Find where the given text appears and provide that cell's center as [X, Y] coordinate. 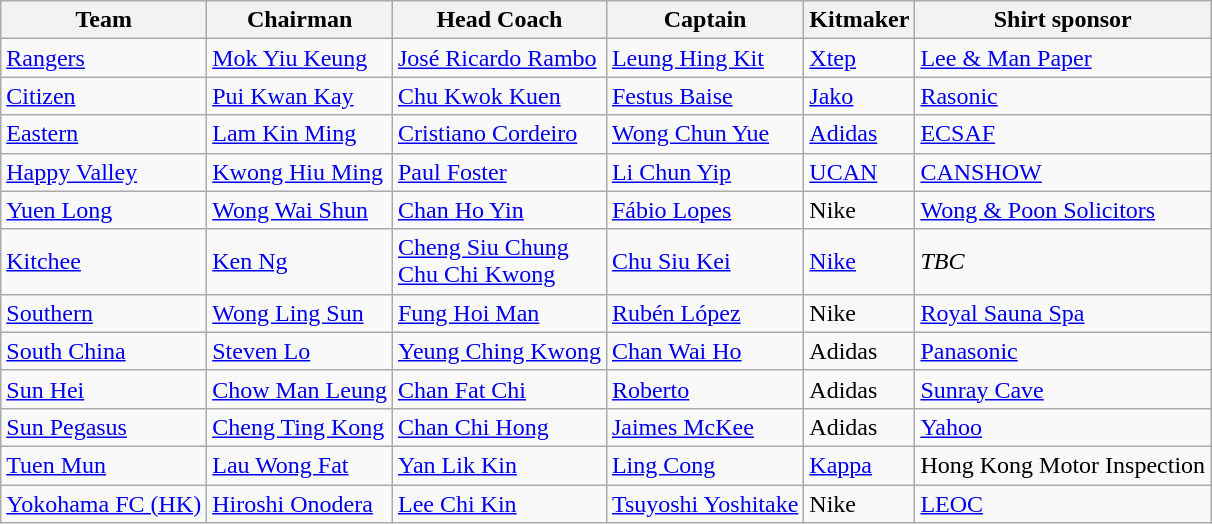
Chu Kwok Kuen [499, 96]
Shirt sponsor [1063, 20]
Li Chun Yip [704, 172]
Captain [704, 20]
Eastern [104, 134]
Ken Ng [300, 262]
José Ricardo Rambo [499, 58]
Leung Hing Kit [704, 58]
TBC [1063, 262]
Wong Wai Shun [300, 210]
Citizen [104, 96]
Wong & Poon Solicitors [1063, 210]
Sun Pegasus [104, 427]
Southern [104, 313]
Cheng Siu ChungChu Chi Kwong [499, 262]
Pui Kwan Kay [300, 96]
Hiroshi Onodera [300, 503]
Tuen Mun [104, 465]
South China [104, 351]
Lee Chi Kin [499, 503]
Mok Yiu Keung [300, 58]
Yuen Long [104, 210]
Sun Hei [104, 389]
Sunray Cave [1063, 389]
ECSAF [1063, 134]
Kitchee [104, 262]
Tsuyoshi Yoshitake [704, 503]
Head Coach [499, 20]
Chu Siu Kei [704, 262]
Chan Ho Yin [499, 210]
Chow Man Leung [300, 389]
Team [104, 20]
Hong Kong Motor Inspection [1063, 465]
Ling Cong [704, 465]
Cheng Ting Kong [300, 427]
Chairman [300, 20]
LEOC [1063, 503]
Paul Foster [499, 172]
Xtep [860, 58]
Rangers [104, 58]
Chan Wai Ho [704, 351]
Chan Chi Hong [499, 427]
Lau Wong Fat [300, 465]
Chan Fat Chi [499, 389]
Fung Hoi Man [499, 313]
Kwong Hiu Ming [300, 172]
Happy Valley [104, 172]
Lee & Man Paper [1063, 58]
Rubén López [704, 313]
CANSHOW [1063, 172]
Jaimes McKee [704, 427]
Festus Baise [704, 96]
Wong Ling Sun [300, 313]
Panasonic [1063, 351]
Rasonic [1063, 96]
Yeung Ching Kwong [499, 351]
Fábio Lopes [704, 210]
Cristiano Cordeiro [499, 134]
Lam Kin Ming [300, 134]
Yan Lik Kin [499, 465]
Yokohama FC (HK) [104, 503]
Royal Sauna Spa [1063, 313]
Yahoo [1063, 427]
Wong Chun Yue [704, 134]
Kitmaker [860, 20]
Jako [860, 96]
Roberto [704, 389]
Steven Lo [300, 351]
Kappa [860, 465]
UCAN [860, 172]
